From the cell containing the given text, extract its center point as [x, y] coordinate. 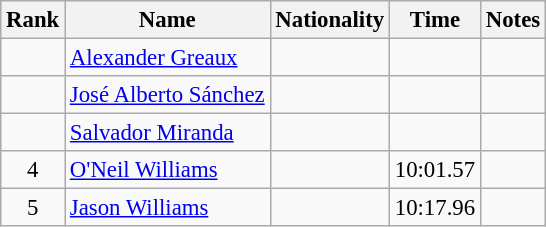
Name [168, 20]
Nationality [330, 20]
5 [33, 208]
Jason Williams [168, 208]
Notes [512, 20]
Salvador Miranda [168, 133]
4 [33, 170]
O'Neil Williams [168, 170]
10:01.57 [434, 170]
Alexander Greaux [168, 58]
José Alberto Sánchez [168, 95]
10:17.96 [434, 208]
Rank [33, 20]
Time [434, 20]
